For the text-containing cell, return its midpoint in [x, y] coordinate format. 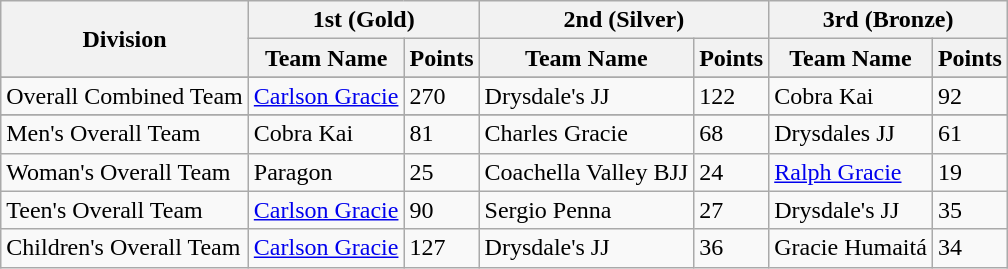
90 [442, 210]
24 [732, 172]
127 [442, 248]
Drysdales JJ [851, 134]
Charles Gracie [586, 134]
Children's Overall Team [125, 248]
34 [970, 248]
Paragon [326, 172]
1st (Gold) [364, 20]
270 [442, 96]
27 [732, 210]
Ralph Gracie [851, 172]
81 [442, 134]
61 [970, 134]
35 [970, 210]
Gracie Humaitá [851, 248]
36 [732, 248]
92 [970, 96]
Men's Overall Team [125, 134]
122 [732, 96]
Coachella Valley BJJ [586, 172]
19 [970, 172]
Division [125, 39]
68 [732, 134]
Overall Combined Team [125, 96]
25 [442, 172]
Teen's Overall Team [125, 210]
2nd (Silver) [624, 20]
3rd (Bronze) [888, 20]
Sergio Penna [586, 210]
Woman's Overall Team [125, 172]
